For the text-containing cell, return its midpoint in (X, Y) coordinate format. 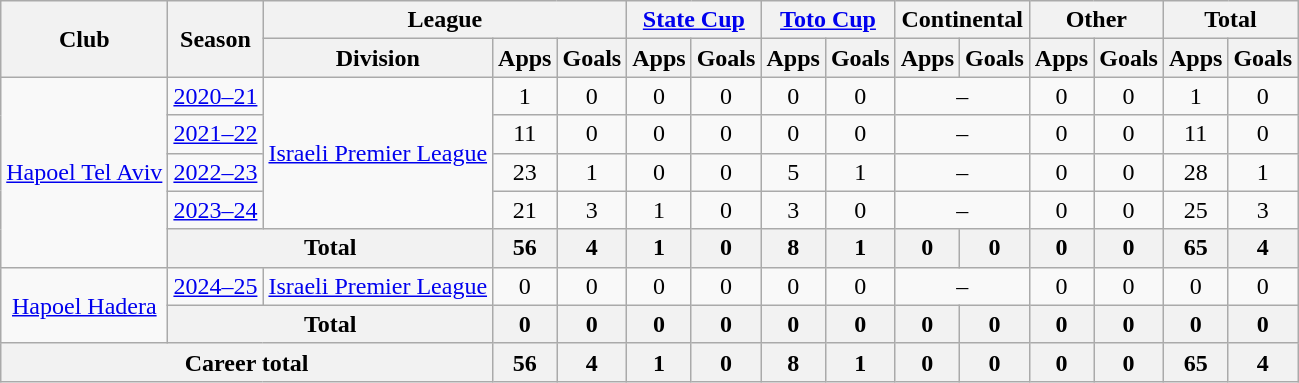
5 (793, 172)
2021–22 (216, 134)
28 (1195, 172)
Season (216, 39)
2024–25 (216, 286)
2023–24 (216, 210)
State Cup (694, 20)
25 (1195, 210)
Continental (962, 20)
Hapoel Hadera (84, 305)
2020–21 (216, 96)
League (445, 20)
Toto Cup (828, 20)
Other (1096, 20)
Division (378, 58)
Club (84, 39)
23 (525, 172)
Hapoel Tel Aviv (84, 172)
2022–23 (216, 172)
21 (525, 210)
Career total (247, 362)
